Capture the cell that displays the provided text and extract its (X, Y) central coordinate. 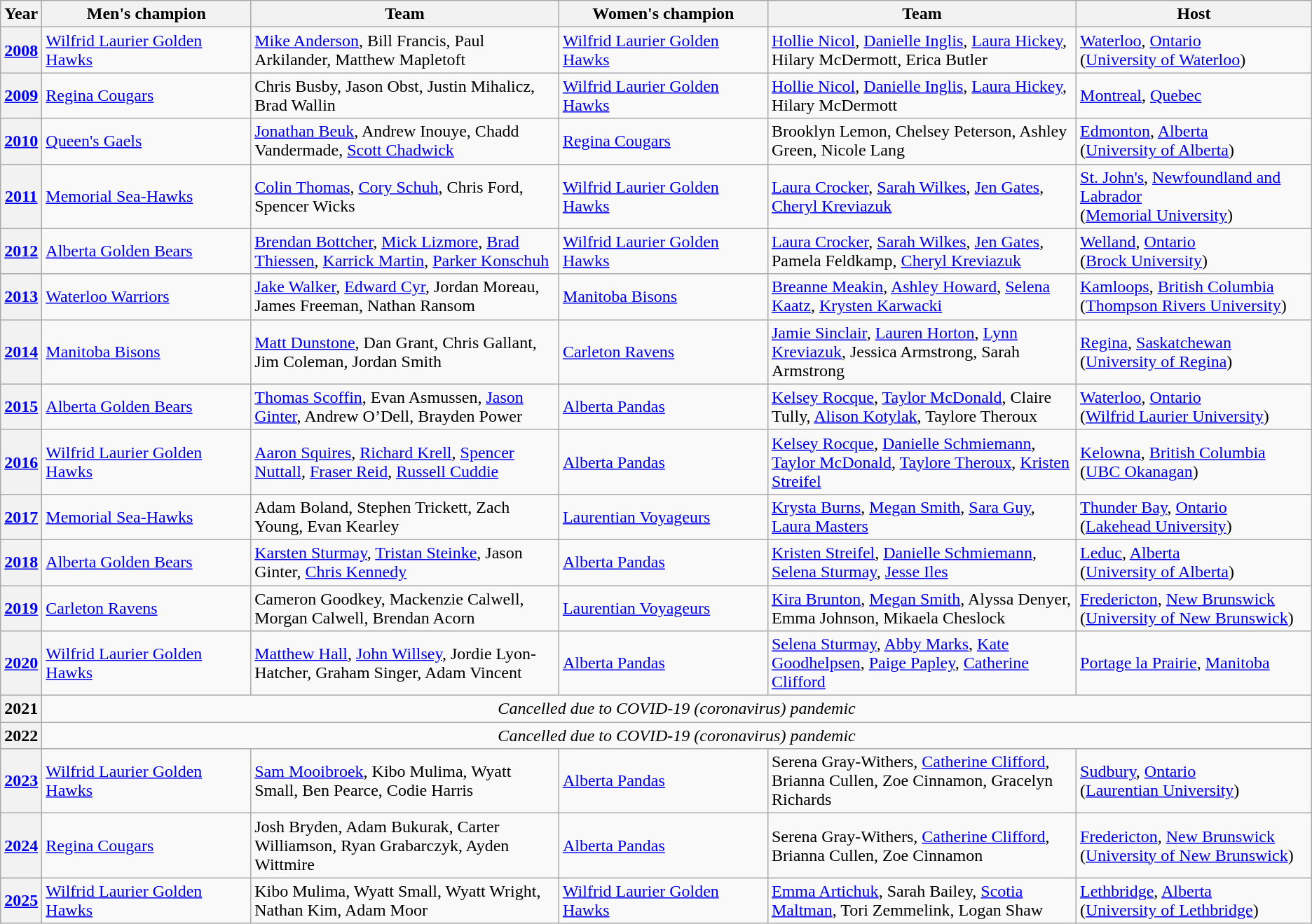
Adam Boland, Stephen Trickett, Zach Young, Evan Kearley (405, 517)
Serena Gray-Withers, Catherine Clifford, Brianna Cullen, Zoe Cinnamon (922, 846)
2025 (21, 901)
Waterloo Warriors (146, 297)
Thunder Bay, Ontario (Lakehead University) (1194, 517)
Matthew Hall, John Willsey, Jordie Lyon-Hatcher, Graham Singer, Adam Vincent (405, 663)
2016 (21, 462)
Kelowna, British Columbia (UBC Okanagan) (1194, 462)
Mike Anderson, Bill Francis, Paul Arkilander, Matthew Mapletoft (405, 50)
2019 (21, 608)
Leduc, Alberta (University of Alberta) (1194, 562)
2021 (21, 709)
Cameron Goodkey, Mackenzie Calwell, Morgan Calwell, Brendan Acorn (405, 608)
Portage la Prairie, Manitoba (1194, 663)
Josh Bryden, Adam Bukurak, Carter Williamson, Ryan Grabarczyk, Ayden Wittmire (405, 846)
Aaron Squires, Richard Krell, Spencer Nuttall, Fraser Reid, Russell Cuddie (405, 462)
Kristen Streifel, Danielle Schmiemann, Selena Sturmay, Jesse Iles (922, 562)
Sam Mooibroek, Kibo Mulima, Wyatt Small, Ben Pearce, Codie Harris (405, 781)
Kira Brunton, Megan Smith, Alyssa Denyer, Emma Johnson, Mikaela Cheslock (922, 608)
Laura Crocker, Sarah Wilkes, Jen Gates, Pamela Feldkamp, Cheryl Kreviazuk (922, 251)
Breanne Meakin, Ashley Howard, Selena Kaatz, Krysten Karwacki (922, 297)
Women's champion (663, 14)
2010 (21, 142)
Kamloops, British Columbia (Thompson Rivers University) (1194, 297)
2024 (21, 846)
Year (21, 14)
Emma Artichuk, Sarah Bailey, Scotia Maltman, Tori Zemmelink, Logan Shaw (922, 901)
2018 (21, 562)
2014 (21, 352)
Karsten Sturmay, Tristan Steinke, Jason Ginter, Chris Kennedy (405, 562)
2008 (21, 50)
Welland, Ontario (Brock University) (1194, 251)
Serena Gray-Withers, Catherine Clifford, Brianna Cullen, Zoe Cinnamon, Gracelyn Richards (922, 781)
2017 (21, 517)
Jonathan Beuk, Andrew Inouye, Chadd Vandermade, Scott Chadwick (405, 142)
2011 (21, 196)
Selena Sturmay, Abby Marks, Kate Goodhelpsen, Paige Papley, Catherine Clifford (922, 663)
Waterloo, Ontario (University of Waterloo) (1194, 50)
Kelsey Rocque, Taylor McDonald, Claire Tully, Alison Kotylak, Taylore Theroux (922, 406)
Chris Busby, Jason Obst, Justin Mihalicz, Brad Wallin (405, 95)
Laura Crocker, Sarah Wilkes, Jen Gates, Cheryl Kreviazuk (922, 196)
Brendan Bottcher, Mick Lizmore, Brad Thiessen, Karrick Martin, Parker Konschuh (405, 251)
Queen's Gaels (146, 142)
Sudbury, Ontario (Laurentian University) (1194, 781)
Hollie Nicol, Danielle Inglis, Laura Hickey, Hilary McDermott (922, 95)
Lethbridge, Alberta (University of Lethbridge) (1194, 901)
Jamie Sinclair, Lauren Horton, Lynn Kreviazuk, Jessica Armstrong, Sarah Armstrong (922, 352)
2009 (21, 95)
Colin Thomas, Cory Schuh, Chris Ford, Spencer Wicks (405, 196)
Krysta Burns, Megan Smith, Sara Guy, Laura Masters (922, 517)
2020 (21, 663)
Edmonton, Alberta (University of Alberta) (1194, 142)
St. John's, Newfoundland and Labrador (Memorial University) (1194, 196)
Kibo Mulima, Wyatt Small, Wyatt Wright, Nathan Kim, Adam Moor (405, 901)
2023 (21, 781)
Host (1194, 14)
Hollie Nicol, Danielle Inglis, Laura Hickey, Hilary McDermott, Erica Butler (922, 50)
Regina, Saskatchewan (University of Regina) (1194, 352)
Men's champion (146, 14)
2015 (21, 406)
Brooklyn Lemon, Chelsey Peterson, Ashley Green, Nicole Lang (922, 142)
2013 (21, 297)
Thomas Scoffin, Evan Asmussen, Jason Ginter, Andrew O’Dell, Brayden Power (405, 406)
2022 (21, 736)
Montreal, Quebec (1194, 95)
2012 (21, 251)
Waterloo, Ontario(Wilfrid Laurier University) (1194, 406)
Kelsey Rocque, Danielle Schmiemann, Taylor McDonald, Taylore Theroux, Kristen Streifel (922, 462)
Matt Dunstone, Dan Grant, Chris Gallant, Jim Coleman, Jordan Smith (405, 352)
Jake Walker, Edward Cyr, Jordan Moreau, James Freeman, Nathan Ransom (405, 297)
